Return [X, Y] of the center of cell containing provided text 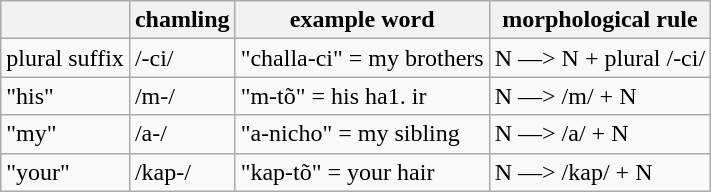
"m-tõ" = his ha1. ir [362, 96]
/a-/ [182, 134]
/kap-/ [182, 172]
N —> N + plural /-ci/ [600, 58]
"my" [66, 134]
/m-/ [182, 96]
"challa-ci" = my brothers [362, 58]
morphological rule [600, 20]
"your" [66, 172]
plural suffix [66, 58]
chamling [182, 20]
"a-nicho" = my sibling [362, 134]
"kap-tõ" = your hair [362, 172]
"his" [66, 96]
N —> /a/ + N [600, 134]
/-ci/ [182, 58]
N —> /kap/ + N [600, 172]
example word [362, 20]
N —> /m/ + N [600, 96]
